Output the [X, Y] coordinate of the center of the cell containing the given text.  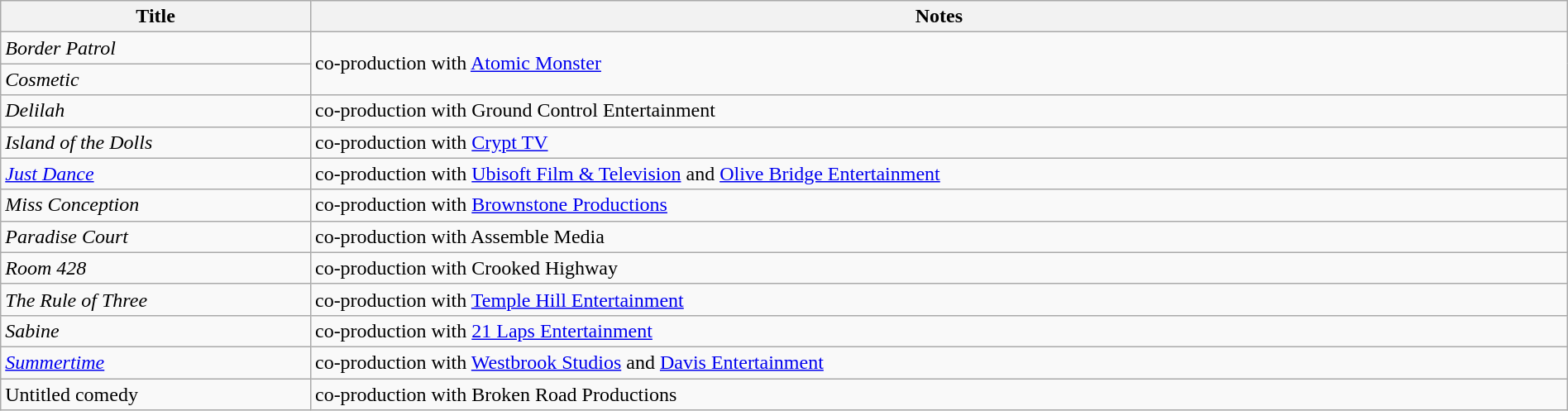
Paradise Court [155, 237]
co-production with Westbrook Studios and Davis Entertainment [939, 362]
Just Dance [155, 174]
Delilah [155, 111]
co-production with Broken Road Productions [939, 394]
Summertime [155, 362]
The Rule of Three [155, 299]
Notes [939, 17]
co-production with Ground Control Entertainment [939, 111]
co-production with Brownstone Productions [939, 205]
co-production with Crooked Highway [939, 268]
co-production with Assemble Media [939, 237]
co-production with Crypt TV [939, 142]
co-production with Atomic Monster [939, 64]
co-production with Temple Hill Entertainment [939, 299]
Sabine [155, 331]
Border Patrol [155, 48]
Title [155, 17]
Room 428 [155, 268]
Untitled comedy [155, 394]
co-production with 21 Laps Entertainment [939, 331]
Cosmetic [155, 79]
Miss Conception [155, 205]
co-production with Ubisoft Film & Television and Olive Bridge Entertainment [939, 174]
Island of the Dolls [155, 142]
